Find where the given text appears and provide that cell's center as [x, y] coordinate. 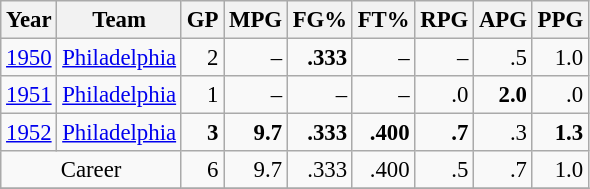
MPG [256, 20]
APG [504, 20]
Team [119, 20]
2.0 [504, 95]
1950 [29, 58]
3 [202, 133]
PPG [560, 20]
1951 [29, 95]
Career [92, 170]
GP [202, 20]
1 [202, 95]
2 [202, 58]
FG% [320, 20]
RPG [444, 20]
Year [29, 20]
1.3 [560, 133]
1952 [29, 133]
.3 [504, 133]
6 [202, 170]
FT% [384, 20]
